Return the (X, Y) coordinate for the center point of the cell that contains the specified text.  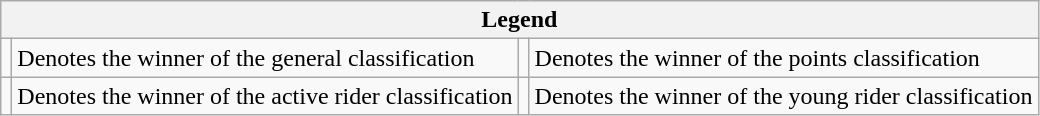
Denotes the winner of the points classification (784, 58)
Denotes the winner of the young rider classification (784, 96)
Legend (520, 20)
Denotes the winner of the active rider classification (265, 96)
Denotes the winner of the general classification (265, 58)
